Locate the cell with the specified text and output its (x, y) center coordinate. 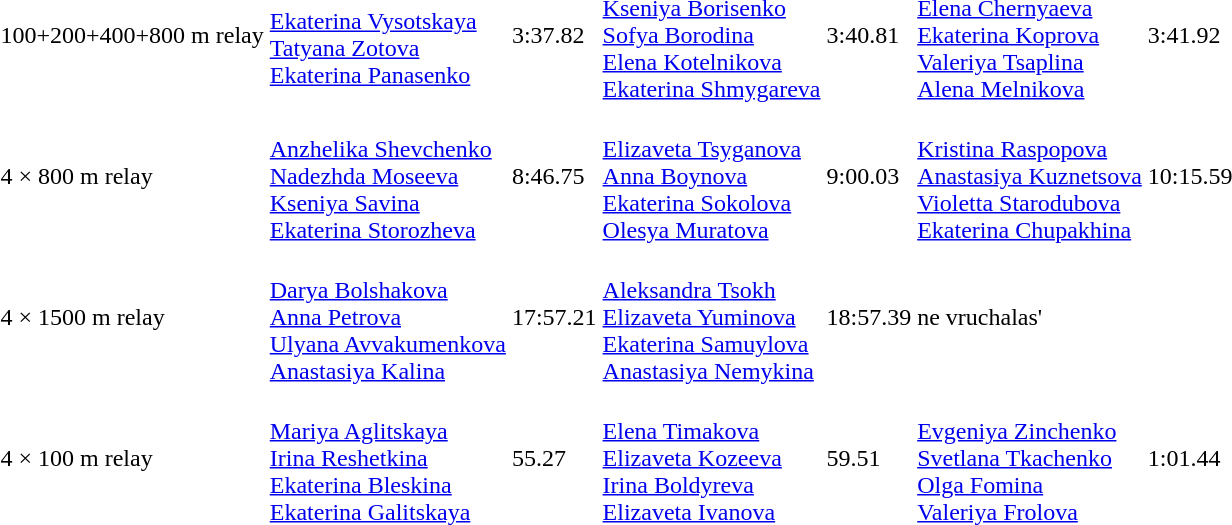
Darya Bolshakova Anna Petrova Ulyana Avvakumenkova Anastasiya Kalina (388, 317)
18:57.39 (869, 317)
9:00.03 (869, 176)
Kristina Raspopova Anastasiya Kuznetsova Violetta Starodubova Ekaterina Chupakhina (1030, 176)
Aleksandra Tsokh Elizaveta Yuminova Ekaterina Samuylova Anastasiya Nemykina (712, 317)
17:57.21 (554, 317)
Anzhelika Shevchenko Nadezhda Moseeva Kseniya Savina Ekaterina Storozheva (388, 176)
8:46.75 (554, 176)
Elizaveta Tsyganova Anna Boynova Ekaterina Sokolova Olesya Muratova (712, 176)
ne vruchalas' (1030, 317)
